Return [x, y] of the center of cell containing provided text 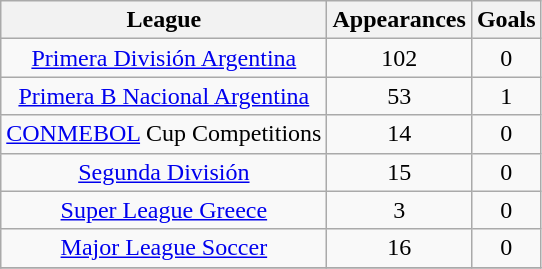
Primera B Nacional Argentina [164, 96]
16 [399, 248]
15 [399, 172]
Major League Soccer [164, 248]
Goals [506, 20]
53 [399, 96]
1 [506, 96]
Super League Greece [164, 210]
3 [399, 210]
Segunda División [164, 172]
Primera División Argentina [164, 58]
CONMEBOL Cup Competitions [164, 134]
League [164, 20]
102 [399, 58]
14 [399, 134]
Appearances [399, 20]
